Detect which cell encompasses the target text, then output its (x, y) center coordinate. 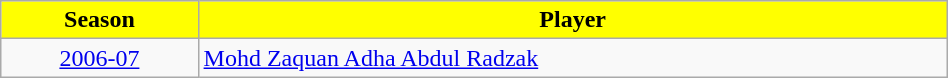
Player (572, 20)
Mohd Zaquan Adha Abdul Radzak (572, 58)
Season (100, 20)
2006-07 (100, 58)
